From the cell containing the given text, extract its center point as [X, Y] coordinate. 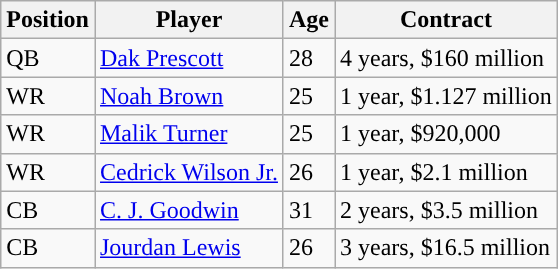
Player [188, 20]
3 years, $16.5 million [446, 248]
Malik Turner [188, 134]
Jourdan Lewis [188, 248]
31 [308, 210]
4 years, $160 million [446, 58]
Dak Prescott [188, 58]
C. J. Goodwin [188, 210]
Contract [446, 20]
28 [308, 58]
2 years, $3.5 million [446, 210]
1 year, $920,000 [446, 134]
Noah Brown [188, 96]
Cedrick Wilson Jr. [188, 172]
Position [48, 20]
QB [48, 58]
1 year, $2.1 million [446, 172]
1 year, $1.127 million [446, 96]
Age [308, 20]
